Scan for the cell matching the given text and deliver its (x, y) coordinate at center. 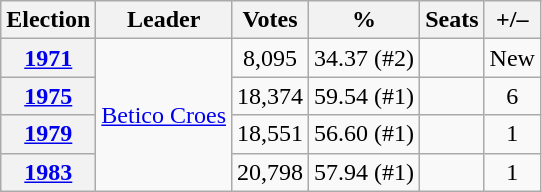
56.60 (#1) (364, 134)
Seats (452, 20)
Betico Croes (164, 115)
59.54 (#1) (364, 96)
1983 (48, 172)
Election (48, 20)
Leader (164, 20)
New (512, 58)
% (364, 20)
20,798 (270, 172)
18,374 (270, 96)
8,095 (270, 58)
1975 (48, 96)
1979 (48, 134)
57.94 (#1) (364, 172)
18,551 (270, 134)
34.37 (#2) (364, 58)
+/– (512, 20)
1971 (48, 58)
Votes (270, 20)
6 (512, 96)
